Locate the cell with the specified text and output its (X, Y) center coordinate. 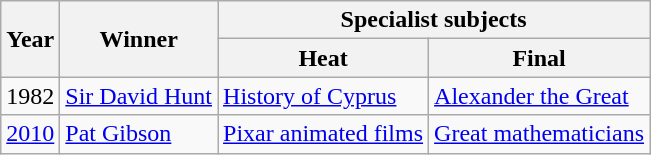
Specialist subjects (434, 20)
History of Cyprus (324, 96)
2010 (30, 134)
Alexander the Great (540, 96)
Sir David Hunt (139, 96)
Final (540, 58)
Pixar animated films (324, 134)
Great mathematicians (540, 134)
Pat Gibson (139, 134)
Heat (324, 58)
Year (30, 39)
Winner (139, 39)
1982 (30, 96)
